Extract the (X, Y) coordinate from the center of the cell holding the provided text.  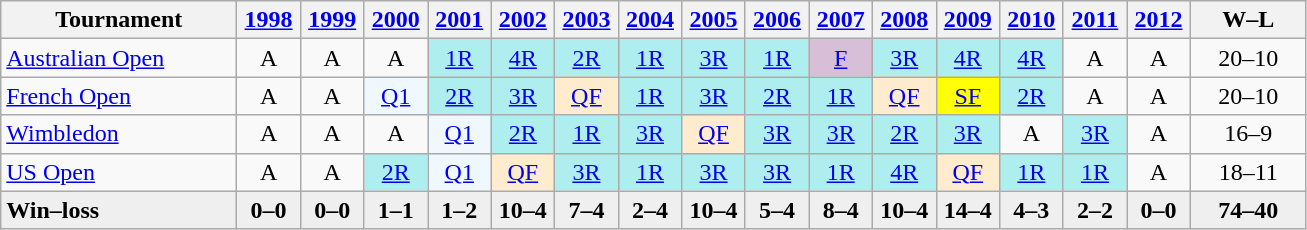
1–2 (460, 210)
74–40 (1248, 210)
2004 (650, 20)
2007 (841, 20)
W–L (1248, 20)
4–3 (1032, 210)
2–2 (1095, 210)
F (841, 58)
SF (968, 96)
2009 (968, 20)
Wimbledon (119, 134)
2006 (777, 20)
Australian Open (119, 58)
7–4 (587, 210)
2012 (1159, 20)
1998 (269, 20)
16–9 (1248, 134)
US Open (119, 172)
2000 (396, 20)
8–4 (841, 210)
2011 (1095, 20)
2001 (460, 20)
18–11 (1248, 172)
1–1 (396, 210)
1999 (332, 20)
Win–loss (119, 210)
Tournament (119, 20)
2–4 (650, 210)
French Open (119, 96)
5–4 (777, 210)
2008 (904, 20)
2002 (523, 20)
2005 (714, 20)
2010 (1032, 20)
2003 (587, 20)
14–4 (968, 210)
